Output the (X, Y) coordinate of the center of the cell containing the given text.  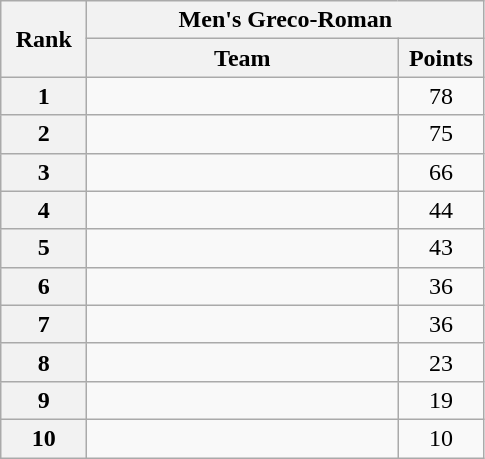
7 (44, 324)
8 (44, 362)
43 (441, 248)
Men's Greco-Roman (286, 20)
44 (441, 210)
5 (44, 248)
Team (242, 58)
2 (44, 134)
3 (44, 172)
78 (441, 96)
6 (44, 286)
4 (44, 210)
66 (441, 172)
Points (441, 58)
Rank (44, 39)
1 (44, 96)
9 (44, 400)
23 (441, 362)
19 (441, 400)
75 (441, 134)
